Locate the cell with the specified text and output its (x, y) center coordinate. 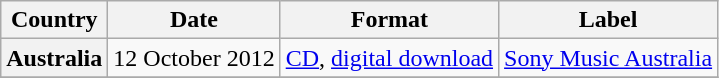
Australia (54, 58)
Format (389, 20)
12 October 2012 (194, 58)
Date (194, 20)
Label (608, 20)
CD, digital download (389, 58)
Country (54, 20)
Sony Music Australia (608, 58)
